Detect which cell encompasses the target text, then output its [x, y] center coordinate. 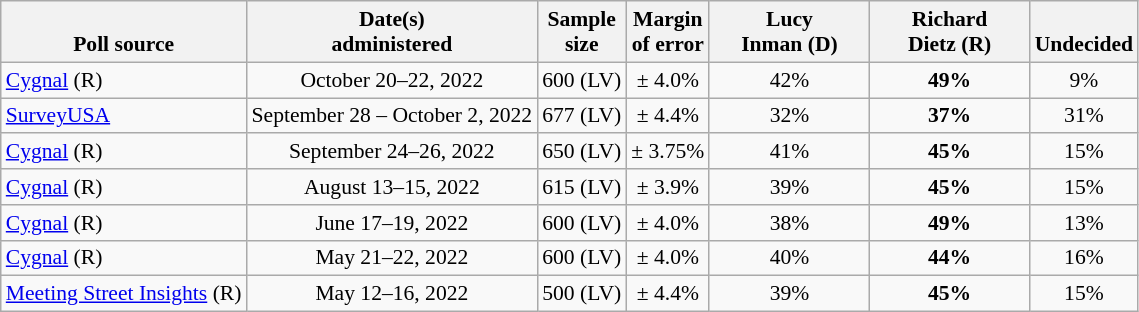
September 24–26, 2022 [392, 152]
± 3.9% [668, 187]
44% [950, 258]
16% [1084, 258]
Meeting Street Insights (R) [124, 294]
June 17–19, 2022 [392, 223]
Date(s)administered [392, 32]
650 (LV) [582, 152]
Samplesize [582, 32]
Poll source [124, 32]
September 28 – October 2, 2022 [392, 116]
38% [789, 223]
13% [1084, 223]
May 21–22, 2022 [392, 258]
± 3.75% [668, 152]
October 20–22, 2022 [392, 80]
37% [950, 116]
Undecided [1084, 32]
31% [1084, 116]
677 (LV) [582, 116]
August 13–15, 2022 [392, 187]
SurveyUSA [124, 116]
615 (LV) [582, 187]
9% [1084, 80]
May 12–16, 2022 [392, 294]
42% [789, 80]
41% [789, 152]
Marginof error [668, 32]
LucyInman (D) [789, 32]
500 (LV) [582, 294]
32% [789, 116]
40% [789, 258]
RichardDietz (R) [950, 32]
